Search for the cell housing the specified text and yield its (x, y) center coordinate. 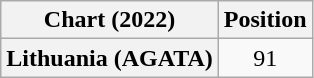
Lithuania (AGATA) (110, 58)
91 (265, 58)
Position (265, 20)
Chart (2022) (110, 20)
